Return the (x, y) coordinate for the center point of the cell that contains the specified text.  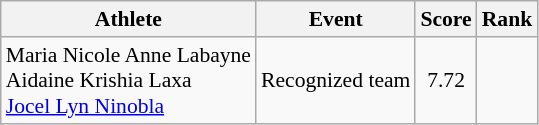
Recognized team (336, 80)
Maria Nicole Anne LabayneAidaine Krishia LaxaJocel Lyn Ninobla (128, 80)
Score (446, 19)
Athlete (128, 19)
7.72 (446, 80)
Event (336, 19)
Rank (508, 19)
